For the text-containing cell, return its midpoint in [X, Y] coordinate format. 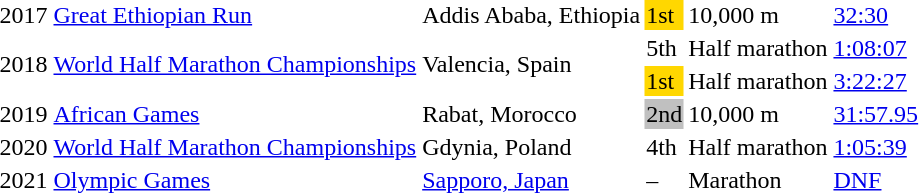
2nd [664, 114]
Valencia, Spain [532, 64]
Great Ethiopian Run [235, 15]
5th [664, 48]
African Games [235, 114]
4th [664, 147]
Gdynia, Poland [532, 147]
Rabat, Morocco [532, 114]
Addis Ababa, Ethiopia [532, 15]
